Scan for the cell matching the given text and deliver its [x, y] coordinate at center. 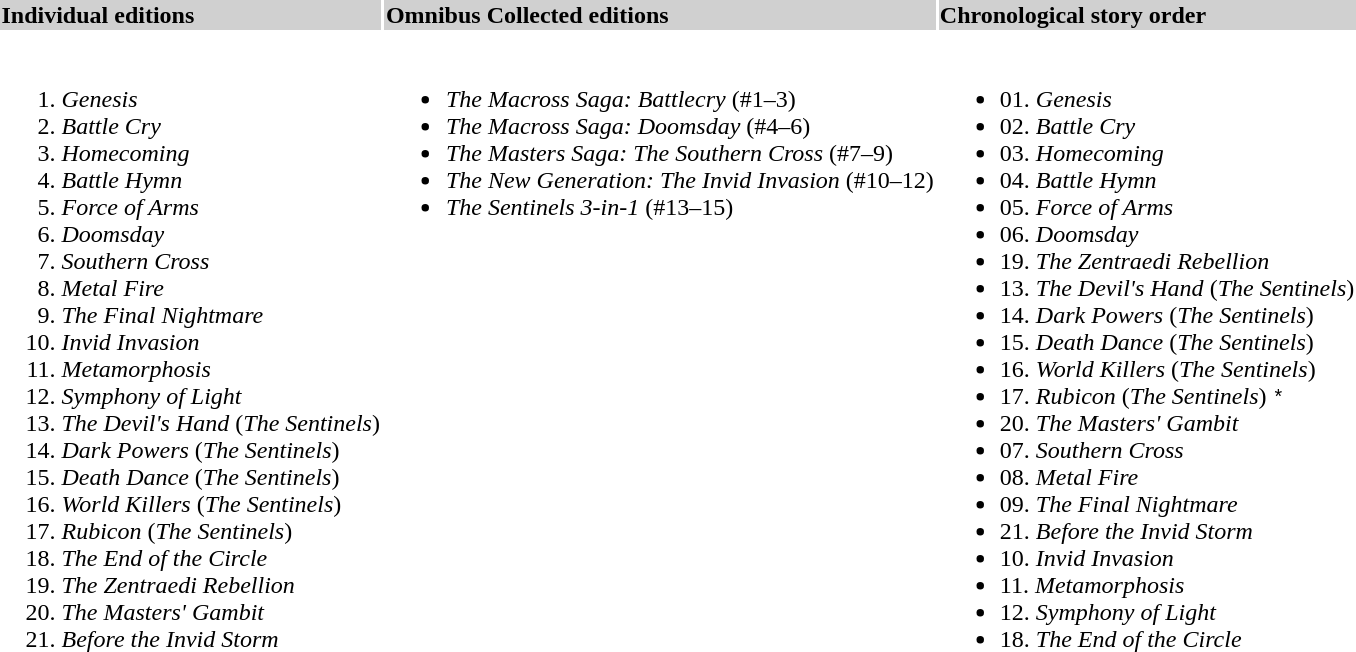
Omnibus Collected editions [660, 15]
Chronological story order [1146, 15]
Individual editions [190, 15]
